Pinpoint the cell where the given text exists, returning its [x, y] midpoint coordinate. 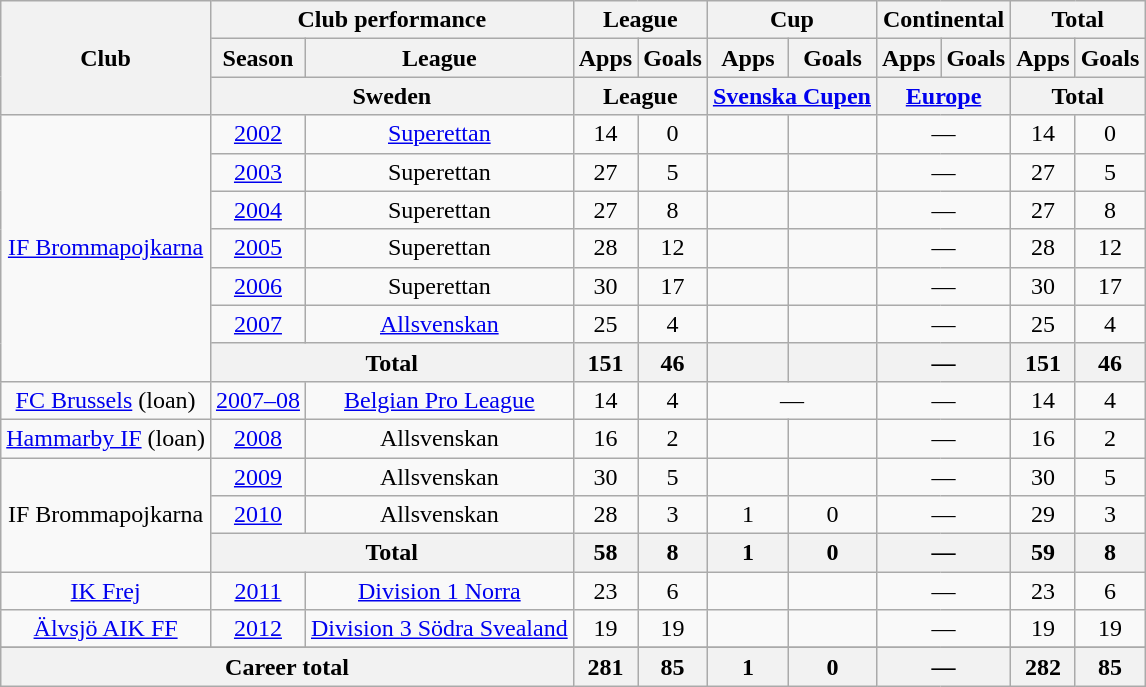
2007–08 [258, 400]
2007 [258, 324]
Hammarby IF (loan) [106, 438]
2006 [258, 286]
29 [1043, 515]
Club performance [392, 20]
IK Frej [106, 591]
Season [258, 58]
2004 [258, 210]
Continental [943, 20]
2009 [258, 477]
282 [1043, 667]
281 [605, 667]
2008 [258, 438]
Älvsjö AIK FF [106, 629]
Europe [943, 96]
Sweden [392, 96]
Division 3 Södra Svealand [439, 629]
FC Brussels (loan) [106, 400]
2003 [258, 172]
59 [1043, 553]
Svenska Cupen [792, 96]
Club [106, 58]
Cup [792, 20]
58 [605, 553]
2012 [258, 629]
2005 [258, 248]
Career total [287, 667]
2011 [258, 591]
2002 [258, 134]
2010 [258, 515]
Division 1 Norra [439, 591]
Belgian Pro League [439, 400]
